Scan for the cell matching the given text and deliver its (X, Y) coordinate at center. 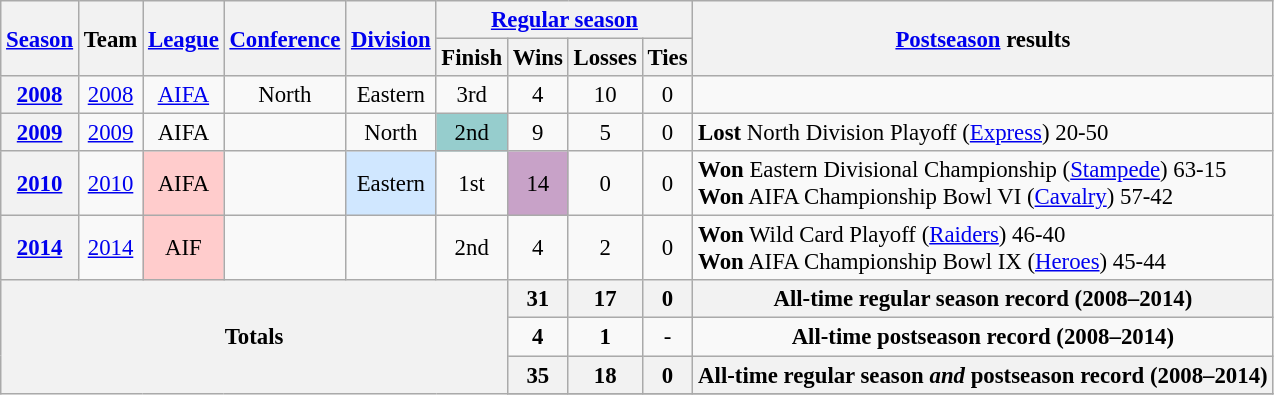
14 (538, 184)
Finish (472, 58)
Regular season (564, 20)
AIF (184, 248)
Lost North Division Playoff (Express) 20-50 (983, 133)
Wins (538, 58)
Ties (668, 58)
10 (605, 95)
Losses (605, 58)
All-time postseason record (2008–2014) (983, 337)
League (184, 38)
31 (538, 299)
Postseason results (983, 38)
Conference (285, 38)
3rd (472, 95)
9 (538, 133)
35 (538, 375)
All-time regular season and postseason record (2008–2014) (983, 375)
All-time regular season record (2008–2014) (983, 299)
Totals (254, 336)
1st (472, 184)
2 (605, 248)
Team (110, 38)
- (668, 337)
Season (40, 38)
Won Wild Card Playoff (Raiders) 46-40Won AIFA Championship Bowl IX (Heroes) 45-44 (983, 248)
Division (391, 38)
Won Eastern Divisional Championship (Stampede) 63-15Won AIFA Championship Bowl VI (Cavalry) 57-42 (983, 184)
17 (605, 299)
1 (605, 337)
18 (605, 375)
5 (605, 133)
